Extract the (x, y) coordinate from the center of the cell holding the provided text.  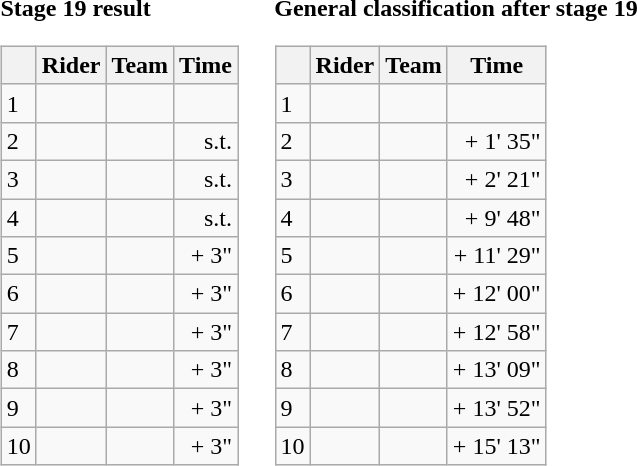
+ 9' 48" (496, 217)
+ 15' 13" (496, 446)
+ 2' 21" (496, 179)
+ 12' 58" (496, 332)
+ 12' 00" (496, 294)
+ 11' 29" (496, 256)
+ 13' 52" (496, 408)
+ 13' 09" (496, 370)
+ 1' 35" (496, 141)
